Find where the given text appears and provide that cell's center as (x, y) coordinate. 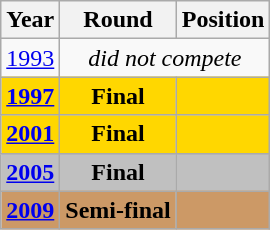
Year (30, 20)
Semi-final (118, 210)
2001 (30, 134)
2009 (30, 210)
2005 (30, 172)
Position (223, 20)
Round (118, 20)
1997 (30, 96)
did not compete (165, 58)
1993 (30, 58)
